Output the [X, Y] coordinate of the center of the cell containing the given text.  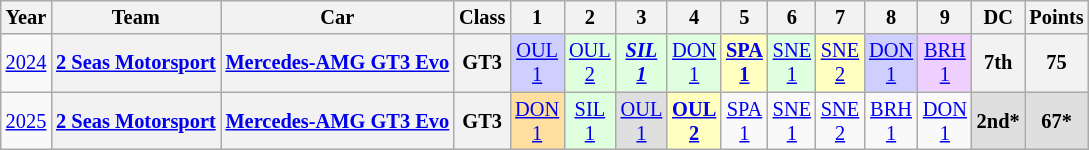
3 [642, 17]
1 [537, 17]
7th [998, 63]
6 [792, 17]
4 [694, 17]
75 [1057, 63]
2 [590, 17]
Class [482, 17]
2025 [26, 121]
Points [1057, 17]
67* [1057, 121]
Year [26, 17]
7 [840, 17]
DC [998, 17]
9 [945, 17]
Team [136, 17]
2nd* [998, 121]
2024 [26, 63]
8 [891, 17]
Car [338, 17]
5 [744, 17]
